Locate the cell with the specified text and output its [X, Y] center coordinate. 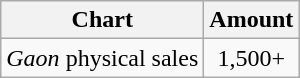
Chart [102, 20]
1,500+ [252, 58]
Amount [252, 20]
Gaon physical sales [102, 58]
